Determine the [X, Y] coordinate at the center of the cell enclosing the given text.  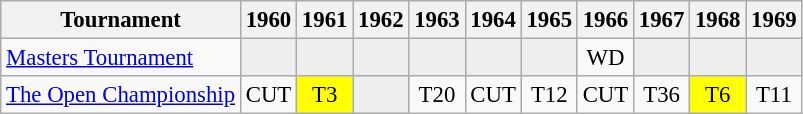
WD [605, 58]
The Open Championship [121, 95]
1963 [437, 20]
1966 [605, 20]
T11 [774, 95]
1968 [718, 20]
T3 [325, 95]
1960 [268, 20]
T6 [718, 95]
T36 [661, 95]
T20 [437, 95]
1965 [549, 20]
1964 [493, 20]
1969 [774, 20]
1962 [381, 20]
1961 [325, 20]
1967 [661, 20]
Tournament [121, 20]
T12 [549, 95]
Masters Tournament [121, 58]
